Identify which cell holds the provided text, then report its (X, Y) central coordinate. 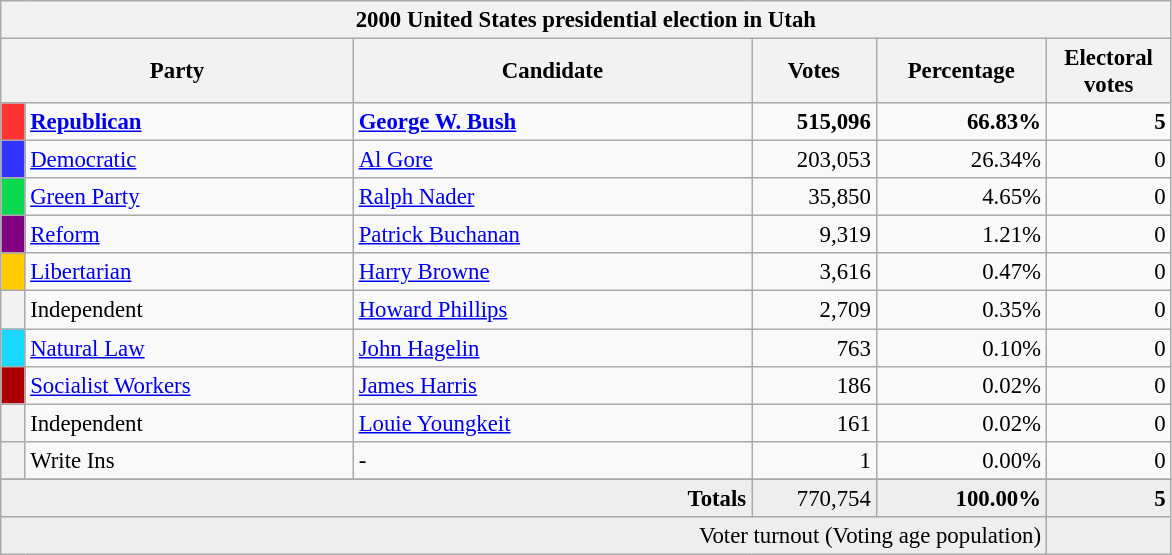
Reform (189, 235)
66.83% (961, 122)
Howard Phillips (552, 310)
0.35% (961, 310)
100.00% (961, 498)
Al Gore (552, 160)
Natural Law (189, 348)
770,754 (814, 498)
0.10% (961, 348)
9,319 (814, 235)
- (552, 460)
0.00% (961, 460)
515,096 (814, 122)
Green Party (189, 197)
3,616 (814, 273)
James Harris (552, 385)
203,053 (814, 160)
Totals (376, 498)
Socialist Workers (189, 385)
Write Ins (189, 460)
161 (814, 423)
Harry Browne (552, 273)
763 (814, 348)
26.34% (961, 160)
Louie Youngkeit (552, 423)
2,709 (814, 310)
2000 United States presidential election in Utah (586, 20)
0.47% (961, 273)
Votes (814, 72)
Ralph Nader (552, 197)
Libertarian (189, 273)
1 (814, 460)
1.21% (961, 235)
Patrick Buchanan (552, 235)
4.65% (961, 197)
Democratic (189, 160)
Republican (189, 122)
Voter turnout (Voting age population) (524, 536)
35,850 (814, 197)
Percentage (961, 72)
Party (178, 72)
Electoral votes (1108, 72)
Candidate (552, 72)
George W. Bush (552, 122)
John Hagelin (552, 348)
186 (814, 385)
